Pinpoint the cell where the given text exists, returning its [x, y] midpoint coordinate. 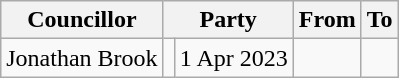
1 Apr 2023 [234, 58]
Councillor [82, 20]
Party [228, 20]
To [380, 20]
Jonathan Brook [82, 58]
From [327, 20]
